Pinpoint the cell where the given text exists, returning its (X, Y) midpoint coordinate. 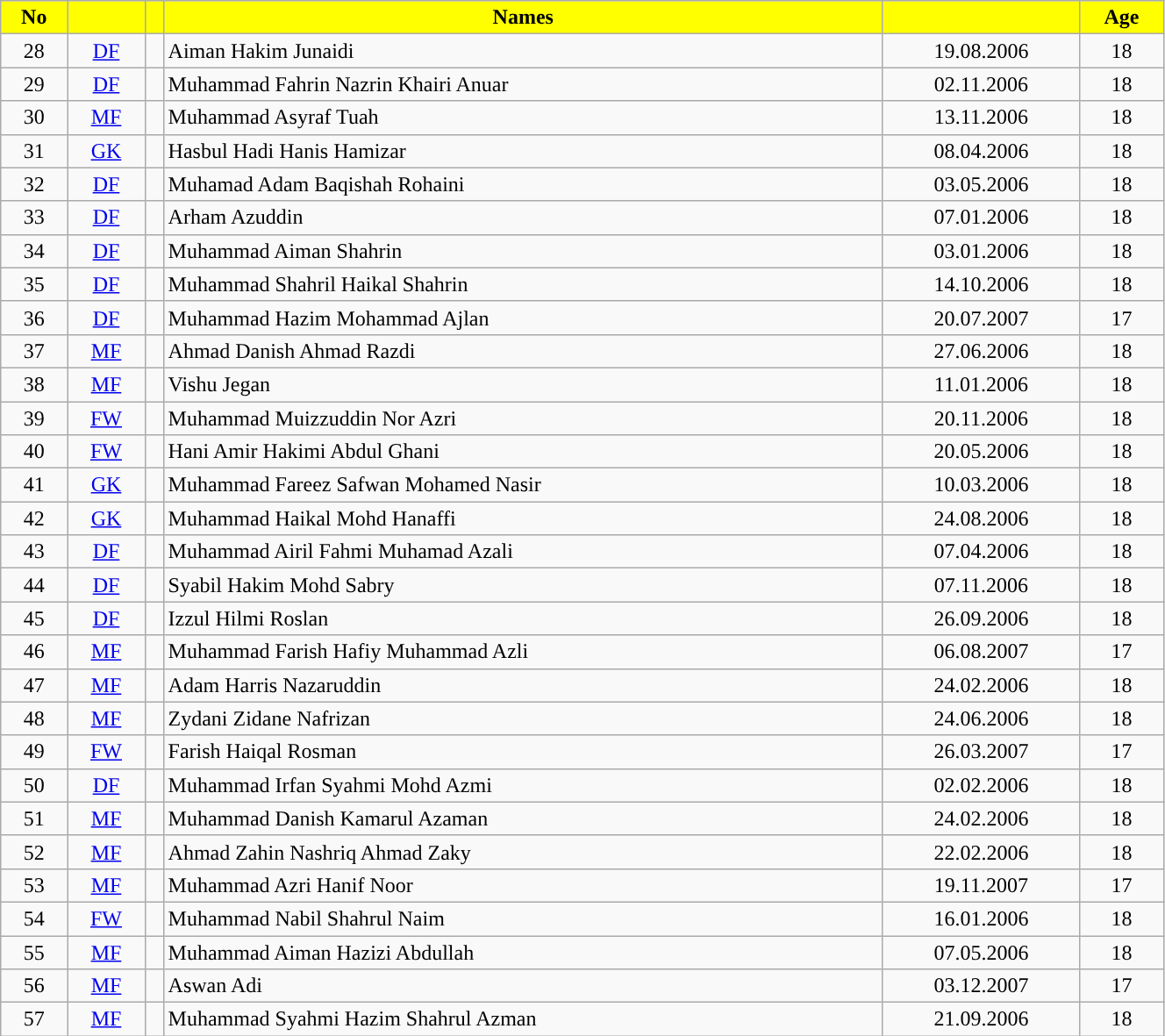
07.05.2006 (981, 952)
30 (34, 118)
Syabil Hakim Mohd Sabry (523, 585)
19.11.2007 (981, 885)
Muhammad Fahrin Nazrin Khairi Anuar (523, 84)
Aswan Adi (523, 986)
Ahmad Danish Ahmad Razdi (523, 351)
No (34, 18)
31 (34, 151)
56 (34, 986)
21.09.2006 (981, 1019)
19.08.2006 (981, 51)
Ahmad Zahin Nashriq Ahmad Zaky (523, 852)
24.06.2006 (981, 718)
10.03.2006 (981, 485)
33 (34, 218)
07.11.2006 (981, 585)
Names (523, 18)
28 (34, 51)
11.01.2006 (981, 384)
03.12.2007 (981, 986)
54 (34, 918)
Age (1121, 18)
Muhammad Azri Hanif Noor (523, 885)
22.02.2006 (981, 852)
Muhammad Irfan Syahmi Mohd Azmi (523, 785)
02.02.2006 (981, 785)
42 (34, 518)
06.08.2007 (981, 652)
38 (34, 384)
46 (34, 652)
36 (34, 318)
Muhammad Syahmi Hazim Shahrul Azman (523, 1019)
48 (34, 718)
27.06.2006 (981, 351)
Farish Haiqal Rosman (523, 752)
03.01.2006 (981, 251)
Muhammad Fareez Safwan Mohamed Nasir (523, 485)
Muhamad Adam Baqishah Rohaini (523, 184)
Muhammad Shahril Haikal Shahrin (523, 284)
14.10.2006 (981, 284)
08.04.2006 (981, 151)
50 (34, 785)
13.11.2006 (981, 118)
Muhammad Nabil Shahrul Naim (523, 918)
24.08.2006 (981, 518)
Vishu Jegan (523, 384)
Hasbul Hadi Hanis Hamizar (523, 151)
07.04.2006 (981, 552)
43 (34, 552)
45 (34, 618)
20.05.2006 (981, 452)
Muhammad Asyraf Tuah (523, 118)
Hani Amir Hakimi Abdul Ghani (523, 452)
32 (34, 184)
Zydani Zidane Nafrizan (523, 718)
16.01.2006 (981, 918)
34 (34, 251)
Muhammad Aiman Shahrin (523, 251)
Arham Azuddin (523, 218)
39 (34, 418)
Muhammad Danish Kamarul Azaman (523, 818)
07.01.2006 (981, 218)
55 (34, 952)
Izzul Hilmi Roslan (523, 618)
20.07.2007 (981, 318)
20.11.2006 (981, 418)
51 (34, 818)
29 (34, 84)
02.11.2006 (981, 84)
Muhammad Farish Hafiy Muhammad Azli (523, 652)
03.05.2006 (981, 184)
35 (34, 284)
37 (34, 351)
49 (34, 752)
57 (34, 1019)
52 (34, 852)
Adam Harris Nazaruddin (523, 685)
47 (34, 685)
Aiman Hakim Junaidi (523, 51)
Muhammad Haikal Mohd Hanaffi (523, 518)
40 (34, 452)
Muhammad Airil Fahmi Muhamad Azali (523, 552)
26.09.2006 (981, 618)
Muhammad Aiman Hazizi Abdullah (523, 952)
53 (34, 885)
Muhammad Muizzuddin Nor Azri (523, 418)
41 (34, 485)
Muhammad Hazim Mohammad Ajlan (523, 318)
44 (34, 585)
26.03.2007 (981, 752)
